Output the [X, Y] coordinate of the center of the cell containing the given text.  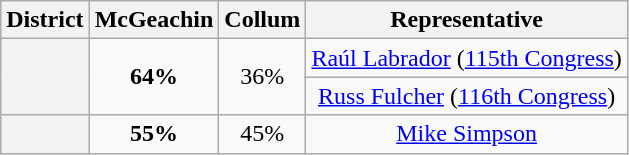
45% [262, 134]
Russ Fulcher (116th Congress) [466, 96]
Collum [262, 20]
McGeachin [154, 20]
District [45, 20]
Representative [466, 20]
Mike Simpson [466, 134]
64% [154, 77]
Raúl Labrador (115th Congress) [466, 58]
36% [262, 77]
55% [154, 134]
